Determine the [x, y] coordinate at the center of the cell enclosing the given text.  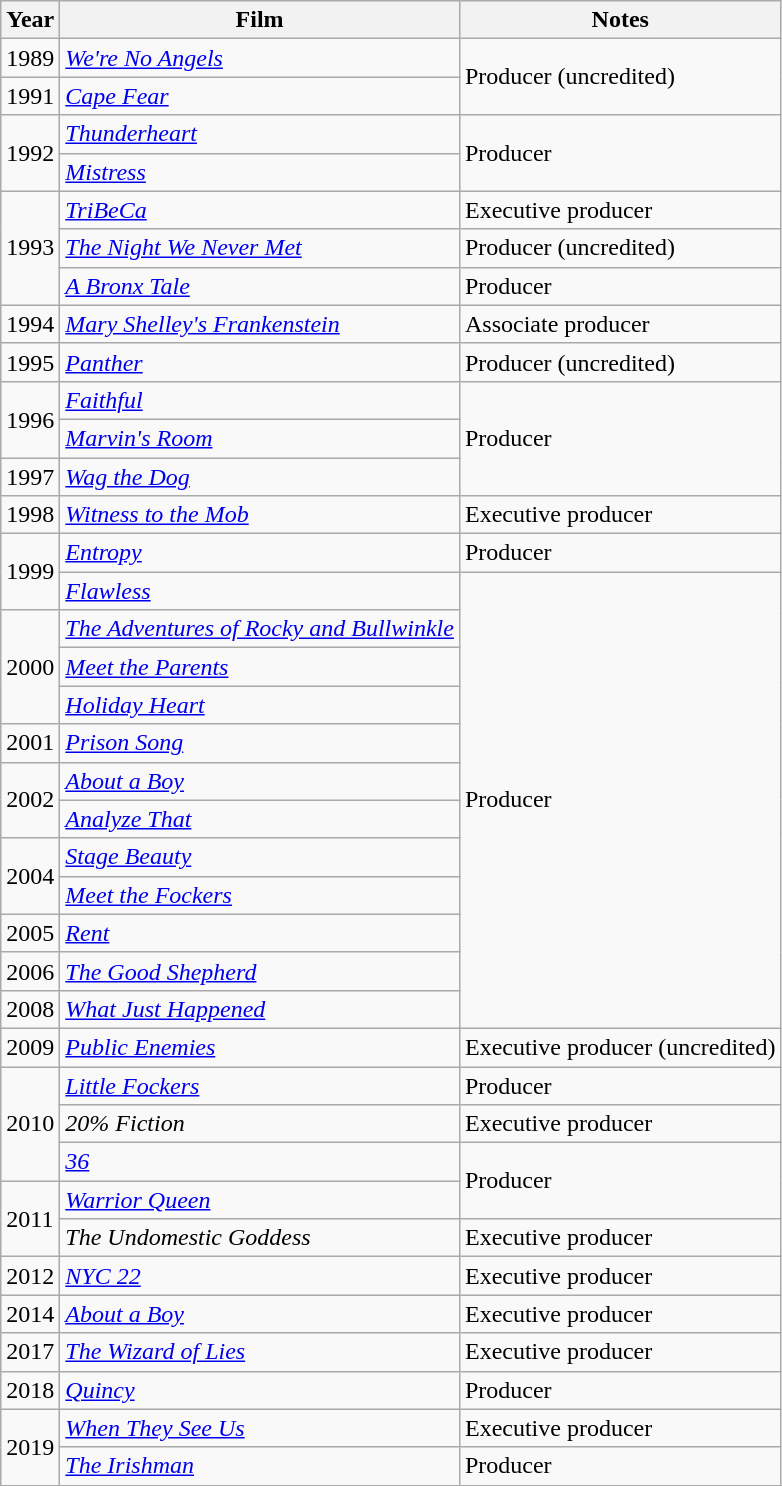
2010 [30, 1123]
1996 [30, 419]
The Undomestic Goddess [260, 1238]
2004 [30, 876]
36 [260, 1162]
2017 [30, 1352]
Executive producer (uncredited) [620, 1047]
Warrior Queen [260, 1200]
2019 [30, 1447]
The Good Shepherd [260, 971]
2009 [30, 1047]
Analyze That [260, 819]
2002 [30, 800]
2018 [30, 1390]
Flawless [260, 591]
1989 [30, 58]
Film [260, 20]
Stage Beauty [260, 857]
Faithful [260, 400]
2014 [30, 1314]
1997 [30, 477]
Holiday Heart [260, 705]
TriBeCa [260, 210]
The Adventures of Rocky and Bullwinkle [260, 629]
Thunderheart [260, 134]
Quincy [260, 1390]
Notes [620, 20]
A Bronx Tale [260, 286]
We're No Angels [260, 58]
1991 [30, 96]
The Night We Never Met [260, 248]
Mary Shelley's Frankenstein [260, 324]
When They See Us [260, 1428]
1999 [30, 572]
Panther [260, 362]
2006 [30, 971]
Wag the Dog [260, 477]
20% Fiction [260, 1124]
Year [30, 20]
2005 [30, 933]
1992 [30, 153]
2008 [30, 1009]
2001 [30, 743]
Entropy [260, 553]
NYC 22 [260, 1276]
Rent [260, 933]
1994 [30, 324]
2011 [30, 1219]
2012 [30, 1276]
What Just Happened [260, 1009]
2000 [30, 667]
Witness to the Mob [260, 515]
1995 [30, 362]
Mistress [260, 172]
Little Fockers [260, 1085]
1998 [30, 515]
Marvin's Room [260, 438]
Meet the Parents [260, 667]
Public Enemies [260, 1047]
The Irishman [260, 1466]
Cape Fear [260, 96]
Meet the Fockers [260, 895]
The Wizard of Lies [260, 1352]
1993 [30, 248]
Prison Song [260, 743]
Associate producer [620, 324]
